Scan for the cell matching the given text and deliver its (x, y) coordinate at center. 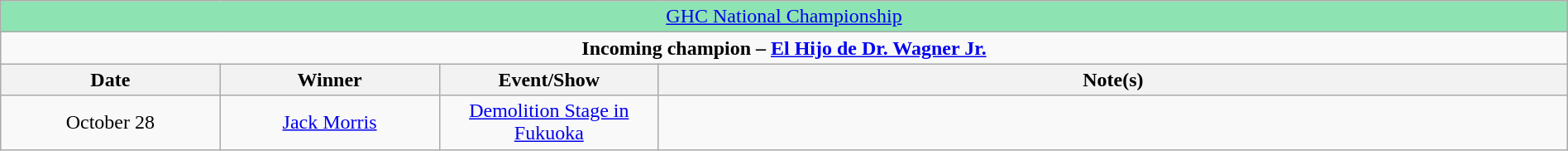
Jack Morris (329, 123)
Incoming champion – El Hijo de Dr. Wagner Jr. (784, 48)
Event/Show (549, 80)
GHC National Championship (784, 17)
Note(s) (1113, 80)
Date (111, 80)
Winner (329, 80)
Demolition Stage in Fukuoka (549, 123)
October 28 (111, 123)
